Return [x, y] of the center of cell containing provided text 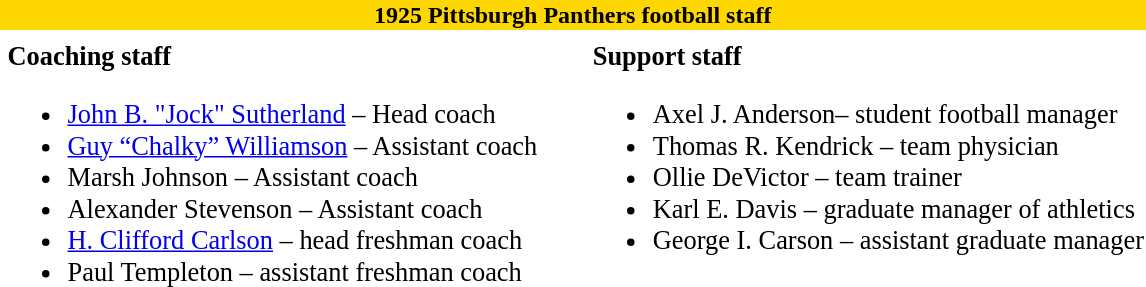
1925 Pittsburgh Panthers football staff [573, 15]
